Capture the cell that displays the provided text and extract its (X, Y) central coordinate. 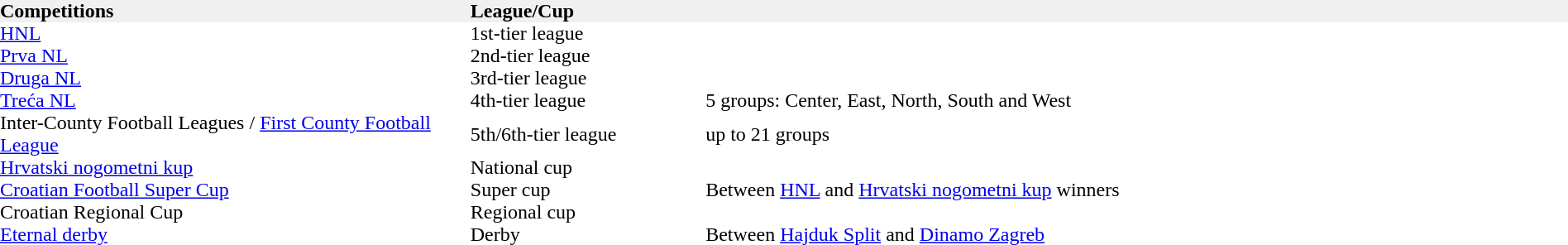
3rd-tier league (588, 78)
Hrvatski nogometni kup (235, 167)
Croatian Football Super Cup (235, 190)
League/Cup (588, 12)
Treća NL (235, 101)
4th-tier league (588, 101)
Prva NL (235, 56)
2nd-tier league (588, 56)
Super cup (588, 190)
up to 21 groups (1136, 134)
Between HNL and Hrvatski nogometni kup winners (1136, 190)
Competitions (235, 12)
5 groups: Center, East, North, South and West (1136, 101)
HNL (235, 33)
Druga NL (235, 78)
5th/6th-tier league (588, 134)
Regional cup (588, 212)
1st-tier league (588, 33)
National cup (588, 167)
Inter-County Football Leagues / First County Football League (235, 134)
Croatian Regional Cup (235, 212)
